For the text-containing cell, return its midpoint in [X, Y] coordinate format. 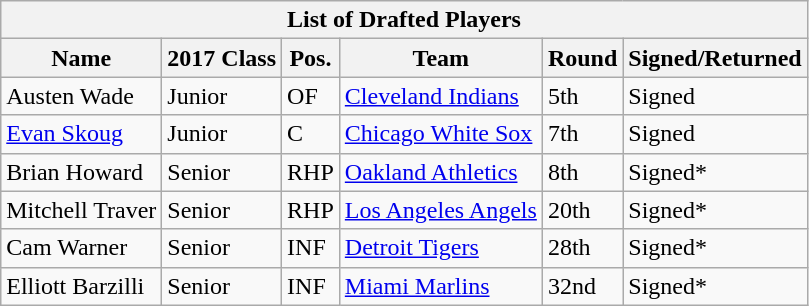
OF [311, 96]
Oakland Athletics [440, 172]
Mitchell Traver [82, 210]
32nd [582, 286]
2017 Class [222, 58]
Pos. [311, 58]
7th [582, 134]
Evan Skoug [82, 134]
5th [582, 96]
List of Drafted Players [404, 20]
Chicago White Sox [440, 134]
28th [582, 248]
Brian Howard [82, 172]
Team [440, 58]
Detroit Tigers [440, 248]
Elliott Barzilli [82, 286]
Cleveland Indians [440, 96]
Cam Warner [82, 248]
Round [582, 58]
Signed/Returned [715, 58]
C [311, 134]
Name [82, 58]
Austen Wade [82, 96]
8th [582, 172]
Los Angeles Angels [440, 210]
Miami Marlins [440, 286]
20th [582, 210]
